Determine the [X, Y] coordinate at the center of the cell enclosing the given text.  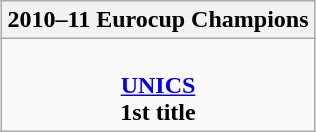
UNICS 1st title [158, 85]
2010–11 Eurocup Champions [158, 20]
